Return the [x, y] coordinate for the center point of the cell that contains the specified text.  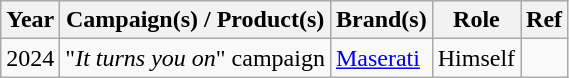
2024 [30, 58]
Year [30, 20]
Maserati [381, 58]
"It turns you on" campaign [196, 58]
Brand(s) [381, 20]
Himself [476, 58]
Campaign(s) / Product(s) [196, 20]
Role [476, 20]
Ref [544, 20]
